From the cell containing the given text, extract its center point as [x, y] coordinate. 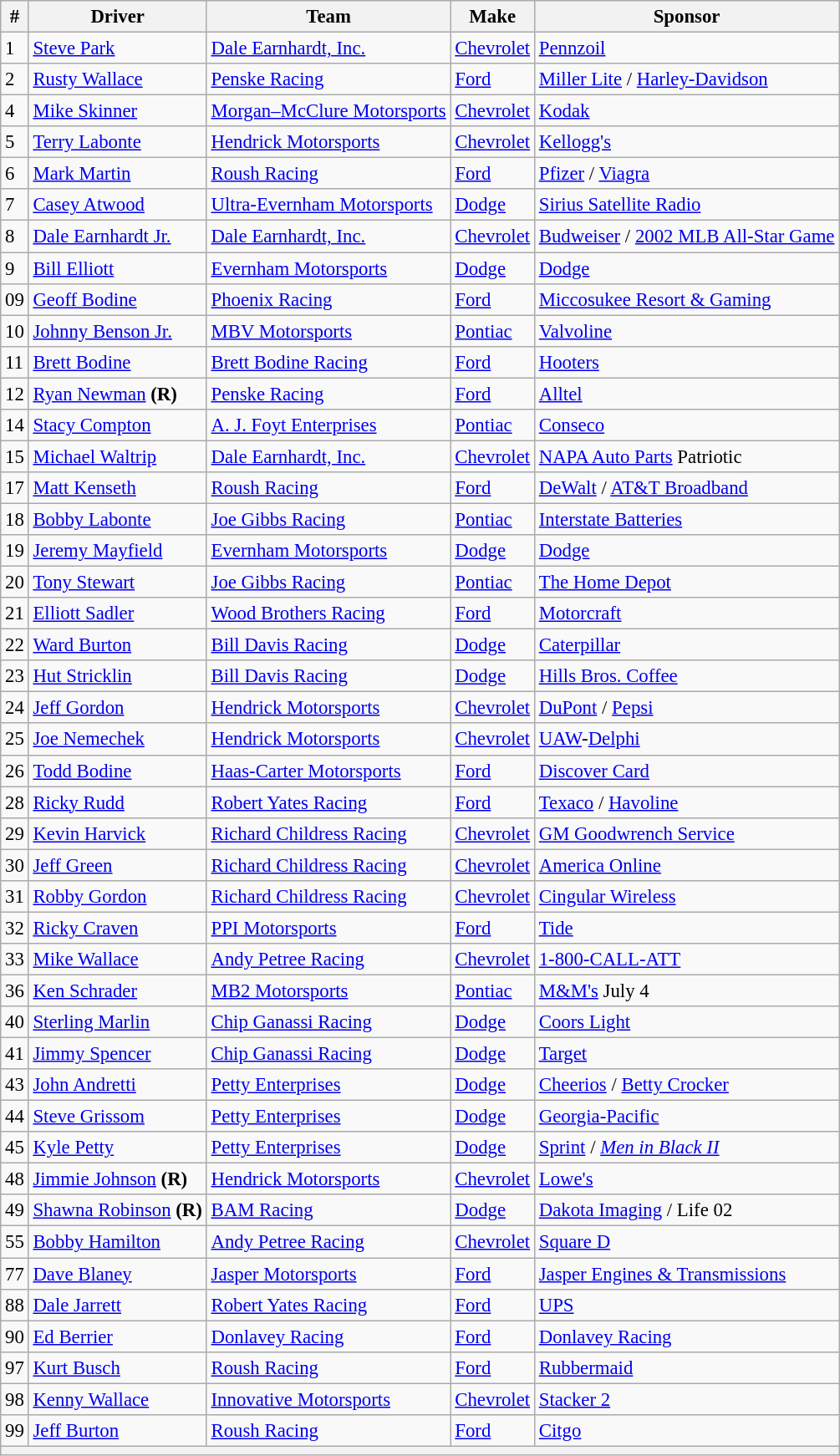
Citgo [686, 1431]
Stacy Compton [117, 425]
77 [15, 1274]
Morgan–McClure Motorsports [328, 111]
Interstate Batteries [686, 519]
The Home Depot [686, 583]
# [15, 17]
31 [15, 897]
Kyle Petty [117, 1148]
33 [15, 960]
28 [15, 802]
PPI Motorsports [328, 928]
49 [15, 1211]
Dale Earnhardt Jr. [117, 237]
Hut Stricklin [117, 676]
Jeremy Mayfield [117, 551]
Terry Labonte [117, 142]
09 [15, 299]
1 [15, 48]
Michael Waltrip [117, 456]
Steve Grissom [117, 1117]
Steve Park [117, 48]
Jimmy Spencer [117, 1054]
Rubbermaid [686, 1367]
10 [15, 331]
BAM Racing [328, 1211]
Robby Gordon [117, 897]
Geoff Bodine [117, 299]
Ricky Craven [117, 928]
Target [686, 1054]
Sprint / Men in Black II [686, 1148]
20 [15, 583]
Mark Martin [117, 174]
Sponsor [686, 17]
Brett Bodine Racing [328, 362]
98 [15, 1399]
Alltel [686, 394]
29 [15, 833]
55 [15, 1242]
40 [15, 1022]
John Andretti [117, 1085]
15 [15, 456]
Jasper Motorsports [328, 1274]
36 [15, 990]
Pennzoil [686, 48]
Bobby Labonte [117, 519]
1-800-CALL-ATT [686, 960]
18 [15, 519]
Jasper Engines & Transmissions [686, 1274]
22 [15, 645]
Valvoline [686, 331]
21 [15, 613]
Cheerios / Betty Crocker [686, 1085]
Kevin Harvick [117, 833]
Square D [686, 1242]
Ward Burton [117, 645]
Dale Jarrett [117, 1305]
M&M's July 4 [686, 990]
12 [15, 394]
Phoenix Racing [328, 299]
Lowe's [686, 1179]
26 [15, 771]
Kodak [686, 111]
Conseco [686, 425]
6 [15, 174]
11 [15, 362]
Coors Light [686, 1022]
Dakota Imaging / Life 02 [686, 1211]
MBV Motorsports [328, 331]
8 [15, 237]
Dave Blaney [117, 1274]
Tony Stewart [117, 583]
Pfizer / Viagra [686, 174]
DuPont / Pepsi [686, 708]
19 [15, 551]
Brett Bodine [117, 362]
Todd Bodine [117, 771]
Kurt Busch [117, 1367]
Make [492, 17]
Miller Lite / Harley-Davidson [686, 79]
Sirius Satellite Radio [686, 205]
A. J. Foyt Enterprises [328, 425]
48 [15, 1179]
Wood Brothers Racing [328, 613]
Jeff Burton [117, 1431]
Motorcraft [686, 613]
UAW-Delphi [686, 740]
Joe Nemechek [117, 740]
Kenny Wallace [117, 1399]
Sterling Marlin [117, 1022]
Georgia-Pacific [686, 1117]
Hooters [686, 362]
Texaco / Havoline [686, 802]
Rusty Wallace [117, 79]
Mike Skinner [117, 111]
Innovative Motorsports [328, 1399]
Budweiser / 2002 MLB All-Star Game [686, 237]
Mike Wallace [117, 960]
23 [15, 676]
GM Goodwrench Service [686, 833]
UPS [686, 1305]
Jeff Gordon [117, 708]
America Online [686, 865]
45 [15, 1148]
Hills Bros. Coffee [686, 676]
44 [15, 1117]
DeWalt / AT&T Broadband [686, 488]
Johnny Benson Jr. [117, 331]
41 [15, 1054]
17 [15, 488]
25 [15, 740]
Stacker 2 [686, 1399]
Caterpillar [686, 645]
9 [15, 268]
Kellogg's [686, 142]
30 [15, 865]
Casey Atwood [117, 205]
Haas-Carter Motorsports [328, 771]
Ed Berrier [117, 1336]
43 [15, 1085]
14 [15, 425]
Jeff Green [117, 865]
Shawna Robinson (R) [117, 1211]
4 [15, 111]
Driver [117, 17]
24 [15, 708]
Discover Card [686, 771]
88 [15, 1305]
NAPA Auto Parts Patriotic [686, 456]
Bobby Hamilton [117, 1242]
MB2 Motorsports [328, 990]
Ryan Newman (R) [117, 394]
7 [15, 205]
Elliott Sadler [117, 613]
Bill Elliott [117, 268]
Team [328, 17]
97 [15, 1367]
Miccosukee Resort & Gaming [686, 299]
Ricky Rudd [117, 802]
5 [15, 142]
Tide [686, 928]
Jimmie Johnson (R) [117, 1179]
Cingular Wireless [686, 897]
32 [15, 928]
Ken Schrader [117, 990]
Matt Kenseth [117, 488]
2 [15, 79]
99 [15, 1431]
Ultra-Evernham Motorsports [328, 205]
90 [15, 1336]
